Identify which cell holds the provided text, then report its (x, y) central coordinate. 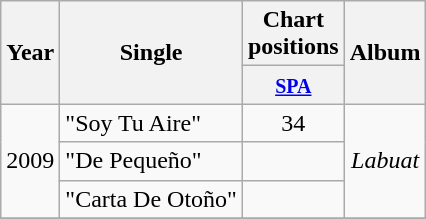
Single (152, 52)
Labuat (385, 161)
SPA (293, 85)
"Carta De Otoño" (152, 199)
Album (385, 52)
2009 (30, 161)
"Soy Tu Aire" (152, 123)
Chart positions (293, 34)
Year (30, 52)
34 (293, 123)
"De Pequeño" (152, 161)
